Locate the cell with the specified text and output its [x, y] center coordinate. 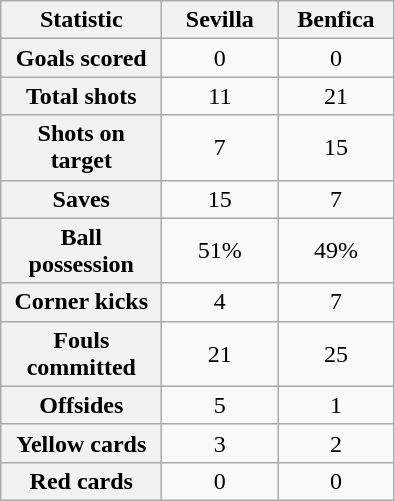
51% [220, 250]
3 [220, 443]
25 [336, 354]
Sevilla [220, 20]
Yellow cards [82, 443]
Shots on target [82, 148]
Red cards [82, 481]
Saves [82, 199]
Corner kicks [82, 302]
Offsides [82, 405]
Benfica [336, 20]
11 [220, 96]
Goals scored [82, 58]
Ball possession [82, 250]
Total shots [82, 96]
1 [336, 405]
Statistic [82, 20]
49% [336, 250]
Fouls committed [82, 354]
5 [220, 405]
2 [336, 443]
4 [220, 302]
